Detect which cell encompasses the target text, then output its (x, y) center coordinate. 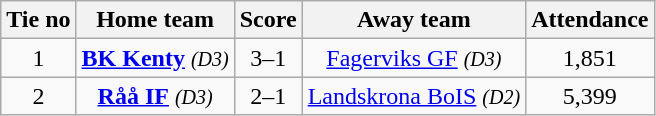
Landskrona BoIS (D2) (414, 96)
Attendance (590, 20)
2 (38, 96)
Tie no (38, 20)
Råå IF (D3) (155, 96)
1,851 (590, 58)
Fagerviks GF (D3) (414, 58)
Score (268, 20)
Home team (155, 20)
1 (38, 58)
BK Kenty (D3) (155, 58)
3–1 (268, 58)
Away team (414, 20)
2–1 (268, 96)
5,399 (590, 96)
